Provide the [X, Y] coordinate of the cell's center where the given text is located.  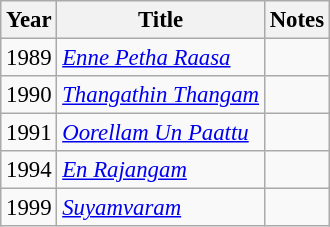
1991 [29, 133]
Thangathin Thangam [160, 95]
Enne Petha Raasa [160, 58]
Year [29, 20]
1990 [29, 95]
Notes [296, 20]
1994 [29, 170]
1999 [29, 208]
Oorellam Un Paattu [160, 133]
Suyamvaram [160, 208]
Title [160, 20]
1989 [29, 58]
En Rajangam [160, 170]
